Find where the given text appears and provide that cell's center as (X, Y) coordinate. 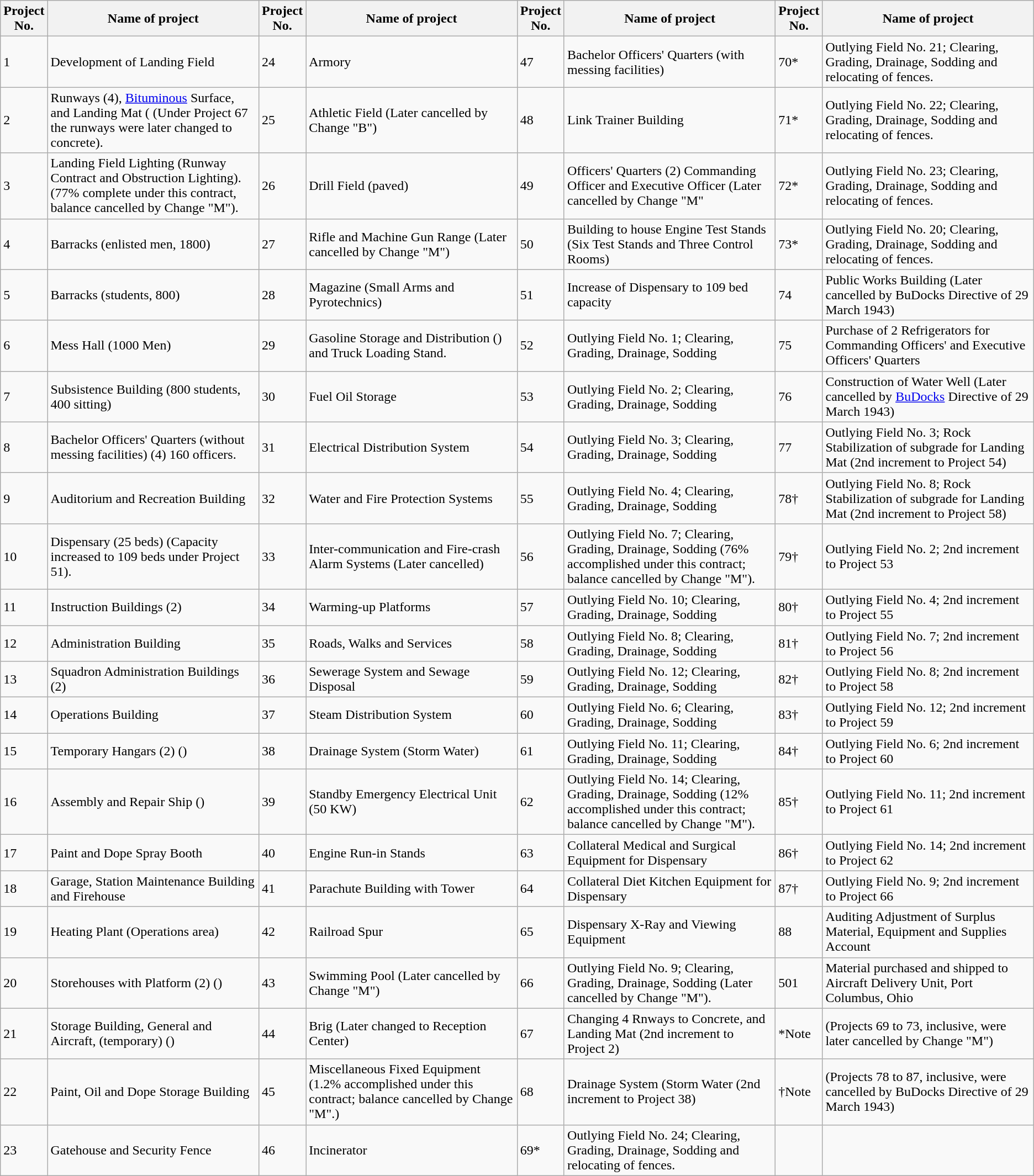
55 (540, 498)
56 (540, 557)
Outlying Field No. 1; Clearing, Grading, Drainage, Sodding (669, 346)
42 (282, 932)
10 (24, 557)
Outlying Field No. 7; 2nd increment to Project 56 (928, 643)
73* (799, 244)
Runways (4), Bituminous Surface, and Landing Mat ( (Under Project 67 the runways were later changed to concrete). (153, 120)
62 (540, 802)
64 (540, 889)
Material purchased and shipped to Aircraft Delivery Unit, Port Columbus, Ohio (928, 983)
84† (799, 751)
83† (799, 716)
Storage Building, General and Aircraft, (temporary) () (153, 1034)
21 (24, 1034)
34 (282, 607)
Magazine (Small Arms and Pyrotechnics) (412, 295)
Sewerage System and Sewage Disposal (412, 679)
Gatehouse and Security Fence (153, 1150)
3 (24, 186)
Development of Landing Field (153, 62)
16 (24, 802)
Collateral Medical and Surgical Equipment for Dispensary (669, 852)
1 (24, 62)
Outlying Field No. 11; 2nd increment to Project 61 (928, 802)
Outlying Field No. 8; Clearing, Grading, Drainage, Sodding (669, 643)
5 (24, 295)
Bachelor Officers' Quarters (with messing facilities) (669, 62)
Outlying Field No. 3; Clearing, Grading, Drainage, Sodding (669, 447)
28 (282, 295)
501 (799, 983)
Construction of Water Well (Later cancelled by BuDocks Directive of 29 March 1943) (928, 396)
Outlying Field No. 9; 2nd increment to Project 66 (928, 889)
Outlying Field No. 12; Clearing, Grading, Drainage, Sodding (669, 679)
63 (540, 852)
40 (282, 852)
Auditorium and Recreation Building (153, 498)
37 (282, 716)
Instruction Buildings (2) (153, 607)
Outlying Field No. 8; Rock Stabilization of subgrade for Landing Mat (2nd increment to Project 58) (928, 498)
33 (282, 557)
25 (282, 120)
32 (282, 498)
86† (799, 852)
Outlying Field No. 6; 2nd increment to Project 60 (928, 751)
44 (282, 1034)
52 (540, 346)
Outlying Field No. 4; Clearing, Grading, Drainage, Sodding (669, 498)
Assembly and Repair Ship () (153, 802)
82† (799, 679)
Squadron Administration Buildings (2) (153, 679)
85† (799, 802)
Outlying Field No. 8; 2nd increment to Project 58 (928, 679)
Outlying Field No. 3; Rock Stabilization of subgrade for Landing Mat (2nd increment to Project 54) (928, 447)
Changing 4 Rnways to Concrete, and Landing Mat (2nd increment to Project 2) (669, 1034)
26 (282, 186)
17 (24, 852)
Heating Plant (Operations area) (153, 932)
58 (540, 643)
39 (282, 802)
53 (540, 396)
Garage, Station Maintenance Building and Firehouse (153, 889)
Outlying Field No. 20; Clearing, Grading, Drainage, Sodding and relocating of fences. (928, 244)
19 (24, 932)
48 (540, 120)
4 (24, 244)
45 (282, 1092)
Purchase of 2 Refrigerators for Commanding Officers' and Executive Officers' Quarters (928, 346)
31 (282, 447)
30 (282, 396)
Outlying Field No. 7; Clearing, Grading, Drainage, Sodding (76% accomplished under this contract; balance cancelled by Change "M"). (669, 557)
23 (24, 1150)
Outlying Field No. 12; 2nd increment to Project 59 (928, 716)
Water and Fire Protection Systems (412, 498)
68 (540, 1092)
87† (799, 889)
Storehouses with Platform (2) () (153, 983)
Parachute Building with Tower (412, 889)
Roads, Walks and Services (412, 643)
13 (24, 679)
43 (282, 983)
57 (540, 607)
Outlying Field No. 24; Clearing, Grading, Drainage, Sodding and relocating of fences. (669, 1150)
Barracks (students, 800) (153, 295)
Warming-up Platforms (412, 607)
Drainage System (Storm Water (2nd increment to Project 38) (669, 1092)
Dispensary X-Ray and Viewing Equipment (669, 932)
9 (24, 498)
20 (24, 983)
18 (24, 889)
60 (540, 716)
15 (24, 751)
Mess Hall (1000 Men) (153, 346)
8 (24, 447)
80† (799, 607)
61 (540, 751)
66 (540, 983)
Building to house Engine Test Stands (Six Test Stands and Three Control Rooms) (669, 244)
*Note (799, 1034)
Outlying Field No. 22; Clearing, Grading, Drainage, Sodding and relocating of fences. (928, 120)
Auditing Adjustment of Surplus Material, Equipment and Supplies Account (928, 932)
Increase of Dispensary to 109 bed capacity (669, 295)
Barracks (enlisted men, 1800) (153, 244)
29 (282, 346)
Administration Building (153, 643)
88 (799, 932)
Swimming Pool (Later cancelled by Change "M") (412, 983)
Bachelor Officers' Quarters (without messing facilities) (4) 160 officers. (153, 447)
Outlying Field No. 2; 2nd increment to Project 53 (928, 557)
Outlying Field No. 9; Clearing, Grading, Drainage, Sodding (Later cancelled by Change "M"). (669, 983)
Brig (Later changed to Reception Center) (412, 1034)
27 (282, 244)
50 (540, 244)
76 (799, 396)
Dispensary (25 beds) (Capacity increased to 109 beds under Project 51). (153, 557)
14 (24, 716)
69* (540, 1150)
7 (24, 396)
77 (799, 447)
Athletic Field (Later cancelled by Change "B") (412, 120)
22 (24, 1092)
Paint and Dope Spray Booth (153, 852)
Outlying Field No. 14; Clearing, Grading, Drainage, Sodding (12% accomplished under this contract; balance cancelled by Change "M"). (669, 802)
54 (540, 447)
Outlying Field No. 10; Clearing, Grading, Drainage, Sodding (669, 607)
49 (540, 186)
Subsistence Building (800 students, 400 sitting) (153, 396)
11 (24, 607)
Drainage System (Storm Water) (412, 751)
Armory (412, 62)
Operations Building (153, 716)
Miscellaneous Fixed Equipment (1.2% accomplished under this contract; balance cancelled by Change "M".) (412, 1092)
Steam Distribution System (412, 716)
Collateral Diet Kitchen Equipment for Dispensary (669, 889)
35 (282, 643)
Electrical Distribution System (412, 447)
†Note (799, 1092)
78† (799, 498)
Inter-communication and Fire-crash Alarm Systems (Later cancelled) (412, 557)
24 (282, 62)
Railroad Spur (412, 932)
71* (799, 120)
Gasoline Storage and Distribution () and Truck Loading Stand. (412, 346)
67 (540, 1034)
(Projects 78 to 87, inclusive, were cancelled by BuDocks Directive of 29 March 1943) (928, 1092)
Landing Field Lighting (Runway Contract and Obstruction Lighting). (77% complete under this contract, balance cancelled by Change "M"). (153, 186)
Paint, Oil and Dope Storage Building (153, 1092)
59 (540, 679)
Outlying Field No. 6; Clearing, Grading, Drainage, Sodding (669, 716)
75 (799, 346)
Outlying Field No. 4; 2nd increment to Project 55 (928, 607)
Standby Emergency Electrical Unit (50 KW) (412, 802)
47 (540, 62)
Outlying Field No. 23; Clearing, Grading, Drainage, Sodding and relocating of fences. (928, 186)
38 (282, 751)
Drill Field (paved) (412, 186)
Rifle and Machine Gun Range (Later cancelled by Change "M") (412, 244)
Outlying Field No. 11; Clearing, Grading, Drainage, Sodding (669, 751)
12 (24, 643)
65 (540, 932)
46 (282, 1150)
81† (799, 643)
(Projects 69 to 73, inclusive, were later cancelled by Change "M") (928, 1034)
Outlying Field No. 21; Clearing, Grading, Drainage, Sodding and relocating of fences. (928, 62)
Officers' Quarters (2) Commanding Officer and Executive Officer (Later cancelled by Change "M" (669, 186)
51 (540, 295)
74 (799, 295)
79† (799, 557)
Incinerator (412, 1150)
2 (24, 120)
70* (799, 62)
Outlying Field No. 2; Clearing, Grading, Drainage, Sodding (669, 396)
Link Trainer Building (669, 120)
Engine Run-in Stands (412, 852)
Fuel Oil Storage (412, 396)
72* (799, 186)
Public Works Building (Later cancelled by BuDocks Directive of 29 March 1943) (928, 295)
6 (24, 346)
Temporary Hangars (2) () (153, 751)
36 (282, 679)
Outlying Field No. 14; 2nd increment to Project 62 (928, 852)
41 (282, 889)
